Provide the (X, Y) coordinate of the cell's center where the given text is located.  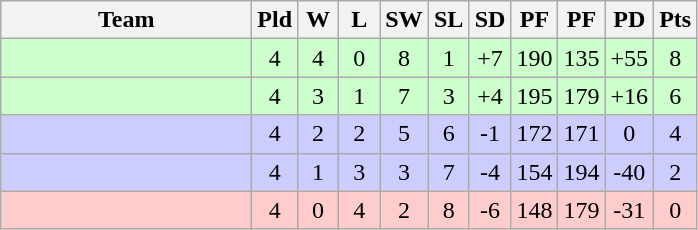
-1 (490, 134)
Team (126, 20)
Pts (676, 20)
190 (534, 58)
W (318, 20)
+4 (490, 96)
-40 (630, 172)
194 (582, 172)
-6 (490, 210)
Pld (275, 20)
-31 (630, 210)
195 (534, 96)
172 (534, 134)
L (360, 20)
148 (534, 210)
+7 (490, 58)
PD (630, 20)
+55 (630, 58)
135 (582, 58)
5 (404, 134)
SD (490, 20)
SW (404, 20)
-4 (490, 172)
171 (582, 134)
SL (448, 20)
+16 (630, 96)
154 (534, 172)
